Detect which cell encompasses the target text, then output its [X, Y] center coordinate. 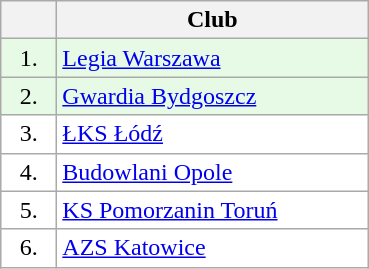
3. [29, 134]
2. [29, 96]
AZS Katowice [212, 248]
Gwardia Bydgoszcz [212, 96]
Legia Warszawa [212, 58]
1. [29, 58]
6. [29, 248]
KS Pomorzanin Toruń [212, 210]
5. [29, 210]
ŁKS Łódź [212, 134]
Club [212, 20]
Budowlani Opole [212, 172]
4. [29, 172]
